Return [X, Y] of the center of cell containing provided text 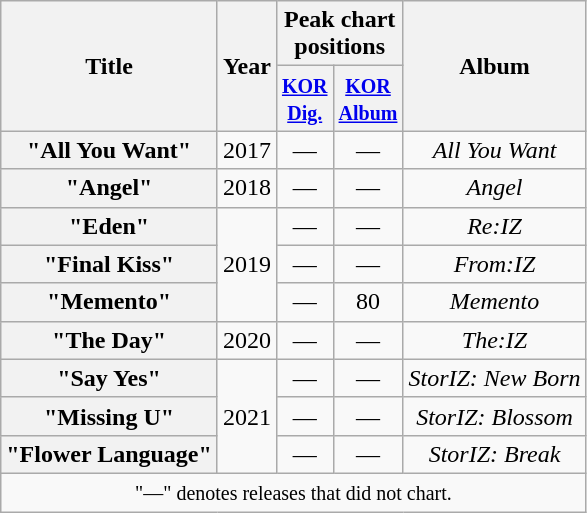
"Angel" [110, 188]
Title [110, 66]
Year [246, 66]
"Flower Language" [110, 454]
"The Day" [110, 340]
2017 [246, 150]
All You Want [494, 150]
"Say Yes" [110, 378]
Memento [494, 302]
"Missing U" [110, 416]
From:IZ [494, 264]
2019 [246, 264]
"—" denotes releases that did not chart. [294, 492]
"Eden" [110, 226]
80 [368, 302]
KORDig. [304, 98]
The:IZ [494, 340]
StorIZ: Blossom [494, 416]
2020 [246, 340]
StorIZ: New Born [494, 378]
2018 [246, 188]
Re:IZ [494, 226]
"Memento" [110, 302]
Album [494, 66]
Peak chart positions [340, 34]
"All You Want" [110, 150]
Angel [494, 188]
"Final Kiss" [110, 264]
KORAlbum [368, 98]
StorIZ: Break [494, 454]
2021 [246, 416]
